Search for the cell housing the specified text and yield its (x, y) center coordinate. 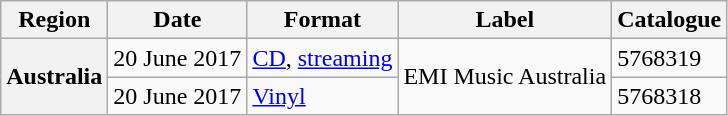
Date (178, 20)
Australia (54, 77)
5768318 (670, 96)
5768319 (670, 58)
Vinyl (322, 96)
CD, streaming (322, 58)
Catalogue (670, 20)
EMI Music Australia (505, 77)
Format (322, 20)
Label (505, 20)
Region (54, 20)
